From the cell containing the given text, extract its center point as (x, y) coordinate. 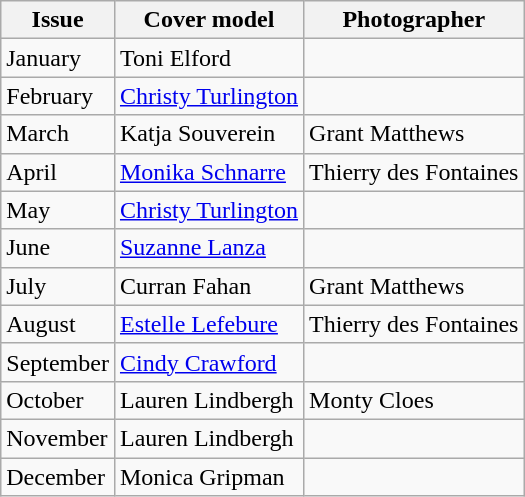
Curran Fahan (208, 286)
October (58, 400)
Cindy Crawford (208, 362)
December (58, 477)
Katja Souverein (208, 134)
Monika Schnarre (208, 172)
April (58, 172)
Estelle Lefebure (208, 324)
January (58, 58)
November (58, 438)
Photographer (414, 20)
August (58, 324)
July (58, 286)
Cover model (208, 20)
September (58, 362)
Issue (58, 20)
February (58, 96)
Monty Cloes (414, 400)
Toni Elford (208, 58)
June (58, 248)
Monica Gripman (208, 477)
May (58, 210)
March (58, 134)
Suzanne Lanza (208, 248)
